Scan for the cell matching the given text and deliver its (X, Y) coordinate at center. 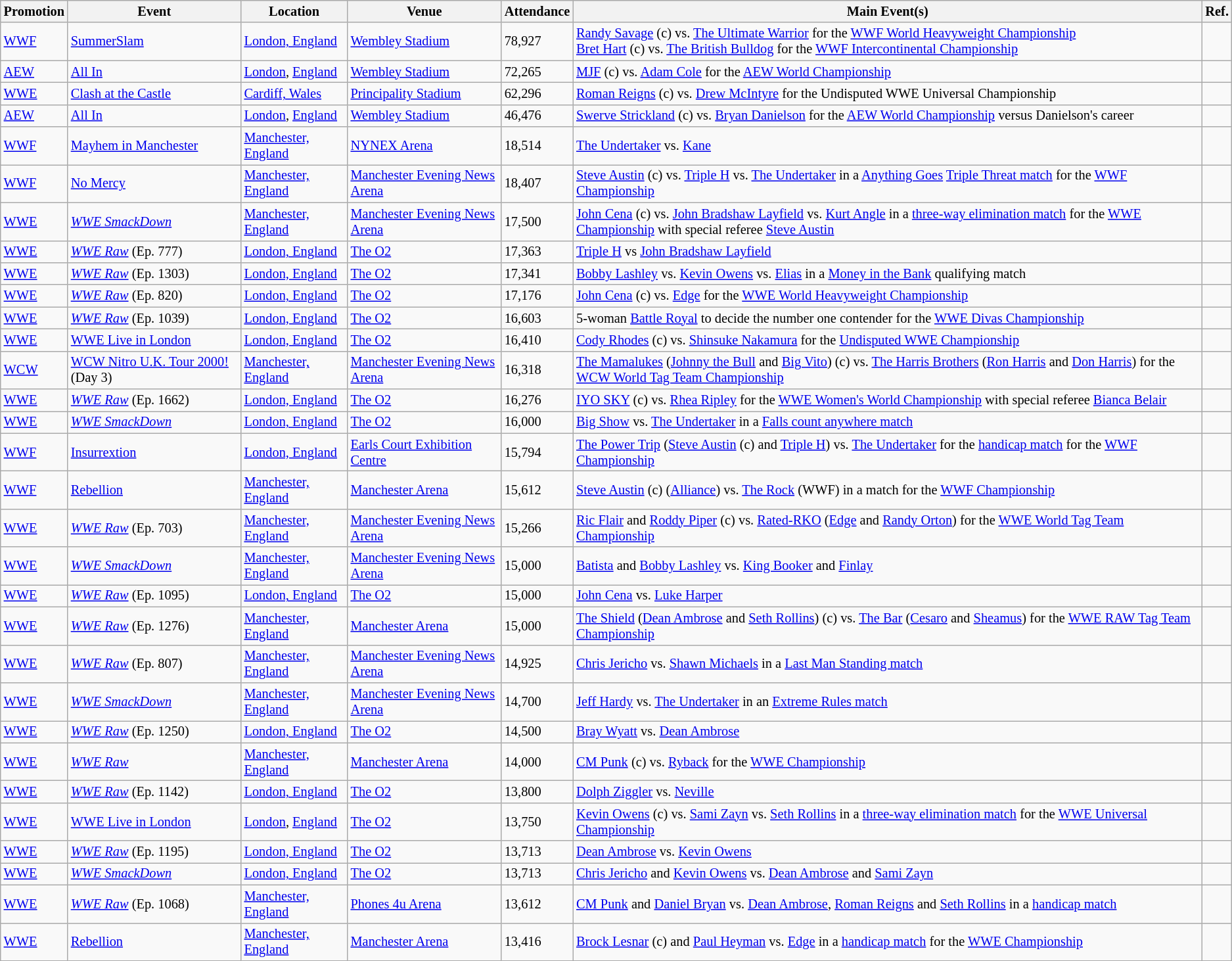
WWE Raw (Ep. 807) (154, 664)
WWE Raw (Ep. 703) (154, 528)
CM Punk and Daniel Bryan vs. Dean Ambrose, Roman Reigns and Seth Rollins in a handicap match (887, 904)
Venue (424, 11)
WWE Raw (Ep. 777) (154, 252)
17,341 (537, 273)
WWE Raw (Ep. 820) (154, 296)
16,276 (537, 400)
15,266 (537, 528)
Kevin Owens (c) vs. Sami Zayn vs. Seth Rollins in a three-way elimination match for the WWE Universal Championship (887, 822)
18,407 (537, 183)
Swerve Strickland (c) vs. Bryan Danielson for the AEW World Championship versus Danielson's career (887, 116)
John Cena (c) vs. John Bradshaw Layfield vs. Kurt Angle in a three-way elimination match for the WWE Championship with special referee Steve Austin (887, 222)
The Undertaker vs. Kane (887, 146)
Ref. (1217, 11)
Jeff Hardy vs. The Undertaker in an Extreme Rules match (887, 701)
Cardiff, Wales (294, 93)
15,612 (537, 490)
5-woman Battle Royal to decide the number one contender for the WWE Divas Championship (887, 318)
WWE Raw (Ep. 1195) (154, 852)
Principality Stadium (424, 93)
18,514 (537, 146)
Roman Reigns (c) vs. Drew McIntyre for the Undisputed WWE Universal Championship (887, 93)
Chris Jericho vs. Shawn Michaels in a Last Man Standing match (887, 664)
John Cena vs. Luke Harper (887, 596)
John Cena (c) vs. Edge for the WWE World Heavyweight Championship (887, 296)
16,000 (537, 422)
WWE Raw (154, 762)
14,500 (537, 732)
The Shield (Dean Ambrose and Seth Rollins) (c) vs. The Bar (Cesaro and Sheamus) for the WWE RAW Tag Team Championship (887, 626)
Dean Ambrose vs. Kevin Owens (887, 852)
13,416 (537, 942)
Big Show vs. The Undertaker in a Falls count anywhere match (887, 422)
Chris Jericho and Kevin Owens vs. Dean Ambrose and Sami Zayn (887, 874)
15,794 (537, 452)
72,265 (537, 72)
Attendance (537, 11)
Promotion (34, 11)
46,476 (537, 116)
Ric Flair and Roddy Piper (c) vs. Rated-RKO (Edge and Randy Orton) for the WWE World Tag Team Championship (887, 528)
WWE Raw (Ep. 1662) (154, 400)
Steve Austin (c) vs. Triple H vs. The Undertaker in a Anything Goes Triple Threat match for the WWF Championship (887, 183)
WWE Raw (Ep. 1068) (154, 904)
WWE Raw (Ep. 1303) (154, 273)
Bobby Lashley vs. Kevin Owens vs. Elias in a Money in the Bank qualifying match (887, 273)
NYNEX Arena (424, 146)
13,750 (537, 822)
Phones 4u Arena (424, 904)
17,500 (537, 222)
Mayhem in Manchester (154, 146)
14,925 (537, 664)
Dolph Ziggler vs. Neville (887, 791)
WWE Raw (Ep. 1276) (154, 626)
The Power Trip (Steve Austin (c) and Triple H) vs. The Undertaker for the handicap match for the WWF Championship (887, 452)
17,363 (537, 252)
SummerSlam (154, 41)
13,612 (537, 904)
WWE Raw (Ep. 1142) (154, 791)
14,000 (537, 762)
Insurrextion (154, 452)
Batista and Bobby Lashley vs. King Booker and Finlay (887, 566)
Steve Austin (c) (Alliance) vs. The Rock (WWF) in a match for the WWF Championship (887, 490)
Brock Lesnar (c) and Paul Heyman vs. Edge in a handicap match for the WWE Championship (887, 942)
13,800 (537, 791)
WWE Raw (Ep. 1250) (154, 732)
WWE Raw (Ep. 1039) (154, 318)
WCW (34, 370)
62,296 (537, 93)
14,700 (537, 701)
CM Punk (c) vs. Ryback for the WWE Championship (887, 762)
16,318 (537, 370)
78,927 (537, 41)
Cody Rhodes (c) vs. Shinsuke Nakamura for the Undisputed WWE Championship (887, 340)
Clash at the Castle (154, 93)
17,176 (537, 296)
WCW Nitro U.K. Tour 2000! (Day 3) (154, 370)
Event (154, 11)
The Mamalukes (Johnny the Bull and Big Vito) (c) vs. The Harris Brothers (Ron Harris and Don Harris) for the WCW World Tag Team Championship (887, 370)
MJF (c) vs. Adam Cole for the AEW World Championship (887, 72)
16,603 (537, 318)
Triple H vs John Bradshaw Layfield (887, 252)
No Mercy (154, 183)
Bray Wyatt vs. Dean Ambrose (887, 732)
Earls Court Exhibition Centre (424, 452)
IYO SKY (c) vs. Rhea Ripley for the WWE Women's World Championship with special referee Bianca Belair (887, 400)
WWE Raw (Ep. 1095) (154, 596)
16,410 (537, 340)
Location (294, 11)
Main Event(s) (887, 11)
